Determine the [X, Y] coordinate at the center of the cell enclosing the given text.  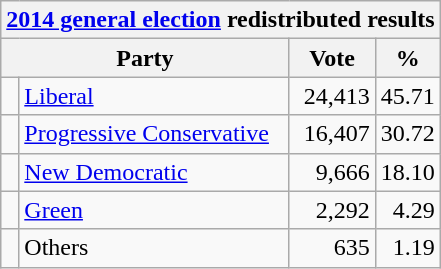
Others [154, 248]
1.19 [408, 248]
Progressive Conservative [154, 134]
Liberal [154, 96]
16,407 [332, 134]
Green [154, 210]
% [408, 58]
635 [332, 248]
Vote [332, 58]
45.71 [408, 96]
2,292 [332, 210]
New Democratic [154, 172]
2014 general election redistributed results [220, 20]
Party [145, 58]
9,666 [332, 172]
24,413 [332, 96]
4.29 [408, 210]
18.10 [408, 172]
30.72 [408, 134]
